Return the [X, Y] coordinate for the center point of the cell that contains the specified text.  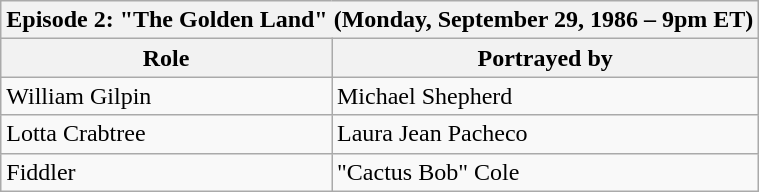
Lotta Crabtree [166, 134]
Episode 2: "The Golden Land" (Monday, September 29, 1986 – 9pm ET) [380, 20]
Portrayed by [546, 58]
William Gilpin [166, 96]
Role [166, 58]
Laura Jean Pacheco [546, 134]
Fiddler [166, 172]
"Cactus Bob" Cole [546, 172]
Michael Shepherd [546, 96]
